From the cell containing the given text, extract its center point as [x, y] coordinate. 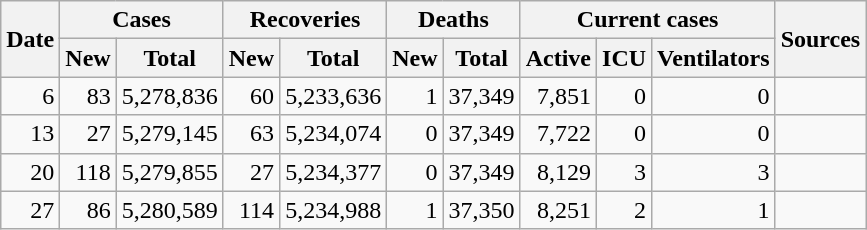
Sources [820, 39]
13 [30, 134]
6 [30, 96]
Deaths [454, 20]
Ventilators [714, 58]
114 [251, 210]
37,350 [482, 210]
5,279,145 [170, 134]
83 [88, 96]
7,851 [558, 96]
Active [558, 58]
7,722 [558, 134]
Current cases [648, 20]
86 [88, 210]
Date [30, 39]
63 [251, 134]
Recoveries [304, 20]
8,251 [558, 210]
8,129 [558, 172]
2 [624, 210]
ICU [624, 58]
5,279,855 [170, 172]
118 [88, 172]
20 [30, 172]
5,234,377 [334, 172]
5,233,636 [334, 96]
5,280,589 [170, 210]
5,234,988 [334, 210]
Cases [142, 20]
60 [251, 96]
5,234,074 [334, 134]
5,278,836 [170, 96]
